Locate the cell with the specified text and output its [x, y] center coordinate. 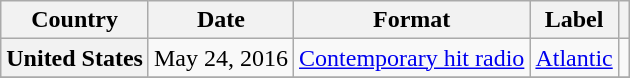
Country [75, 20]
Date [220, 20]
Atlantic [574, 58]
Label [574, 20]
May 24, 2016 [220, 58]
United States [75, 58]
Contemporary hit radio [412, 58]
Format [412, 20]
